Return (x, y) of the center of cell containing provided text 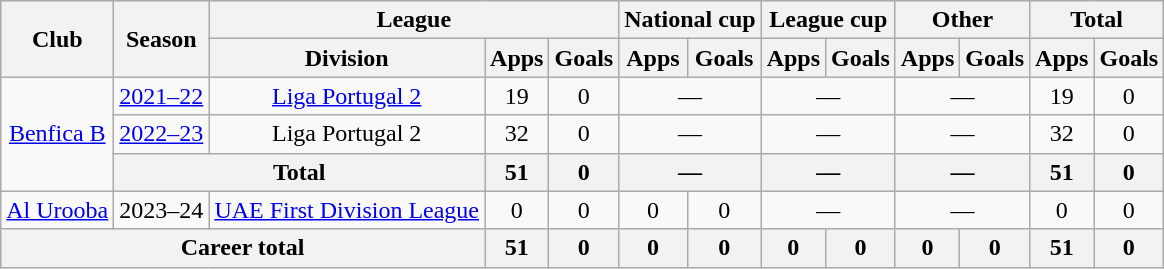
League cup (828, 20)
Club (58, 39)
UAE First Division League (347, 210)
2023–24 (162, 210)
Season (162, 39)
Al Urooba (58, 210)
2021–22 (162, 96)
League (414, 20)
Other (962, 20)
Career total (243, 248)
National cup (690, 20)
Benfica B (58, 134)
2022–23 (162, 134)
Division (347, 58)
